Scan for the cell matching the given text and deliver its (X, Y) coordinate at center. 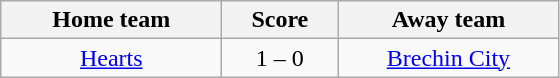
Hearts (112, 58)
Away team (448, 20)
Home team (112, 20)
Score (280, 20)
1 – 0 (280, 58)
Brechin City (448, 58)
